Provide the (X, Y) coordinate of the cell's center where the given text is located.  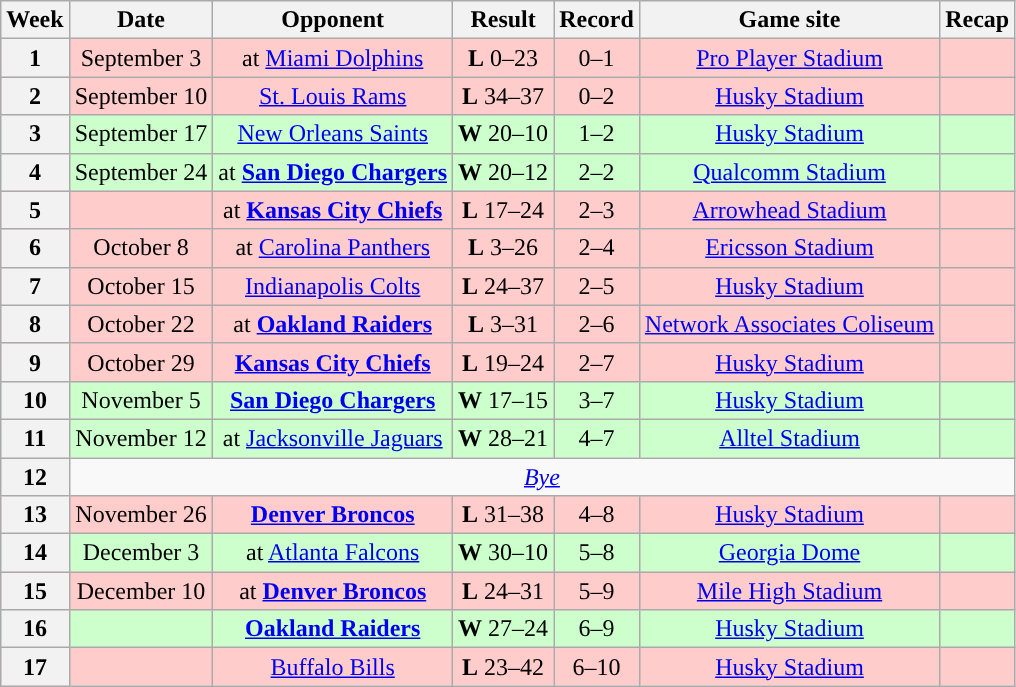
Kansas City Chiefs (333, 362)
Bye (542, 477)
at Miami Dolphins (333, 58)
Buffalo Bills (333, 667)
October 22 (141, 324)
November 5 (141, 400)
Mile High Stadium (789, 591)
3 (35, 134)
Indianapolis Colts (333, 286)
13 (35, 515)
October 29 (141, 362)
L 19–24 (504, 362)
New Orleans Saints (333, 134)
September 3 (141, 58)
Network Associates Coliseum (789, 324)
12 (35, 477)
at Carolina Panthers (333, 248)
L 34–37 (504, 96)
W 27–24 (504, 629)
2–3 (597, 210)
L 24–31 (504, 591)
at Denver Broncos (333, 591)
3–7 (597, 400)
Qualcomm Stadium (789, 172)
5–9 (597, 591)
5–8 (597, 553)
2–4 (597, 248)
Alltel Stadium (789, 438)
at Kansas City Chiefs (333, 210)
St. Louis Rams (333, 96)
W 20–12 (504, 172)
at Jacksonville Jaguars (333, 438)
2–2 (597, 172)
5 (35, 210)
Recap (978, 20)
October 8 (141, 248)
11 (35, 438)
L 17–24 (504, 210)
17 (35, 667)
15 (35, 591)
0–1 (597, 58)
Arrowhead Stadium (789, 210)
W 17–15 (504, 400)
October 15 (141, 286)
Week (35, 20)
December 10 (141, 591)
L 3–31 (504, 324)
2–7 (597, 362)
L 3–26 (504, 248)
8 (35, 324)
L 0–23 (504, 58)
at Atlanta Falcons (333, 553)
Record (597, 20)
Game site (789, 20)
Date (141, 20)
0–2 (597, 96)
4–7 (597, 438)
7 (35, 286)
10 (35, 400)
4 (35, 172)
W 28–21 (504, 438)
San Diego Chargers (333, 400)
2–6 (597, 324)
Georgia Dome (789, 553)
1–2 (597, 134)
September 17 (141, 134)
2 (35, 96)
16 (35, 629)
Pro Player Stadium (789, 58)
September 24 (141, 172)
November 26 (141, 515)
W 30–10 (504, 553)
Denver Broncos (333, 515)
9 (35, 362)
W 20–10 (504, 134)
Ericsson Stadium (789, 248)
November 12 (141, 438)
September 10 (141, 96)
6–10 (597, 667)
6–9 (597, 629)
6 (35, 248)
Result (504, 20)
L 31–38 (504, 515)
at San Diego Chargers (333, 172)
L 23–42 (504, 667)
Oakland Raiders (333, 629)
L 24–37 (504, 286)
2–5 (597, 286)
14 (35, 553)
at Oakland Raiders (333, 324)
1 (35, 58)
Opponent (333, 20)
4–8 (597, 515)
December 3 (141, 553)
